Output the (X, Y) coordinate of the center of the cell containing the given text.  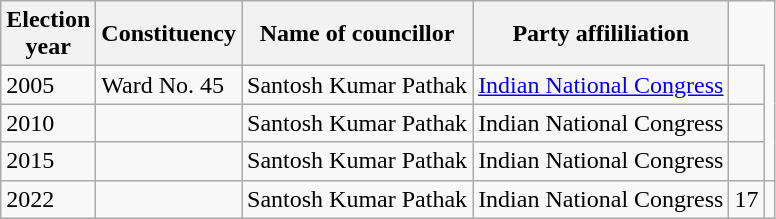
Constituency (169, 34)
2015 (48, 161)
Election year (48, 34)
Ward No. 45 (169, 85)
2022 (48, 199)
Party affililiation (601, 34)
17 (746, 199)
2005 (48, 85)
Name of councillor (358, 34)
2010 (48, 123)
